Output the [x, y] coordinate of the center of the cell containing the given text.  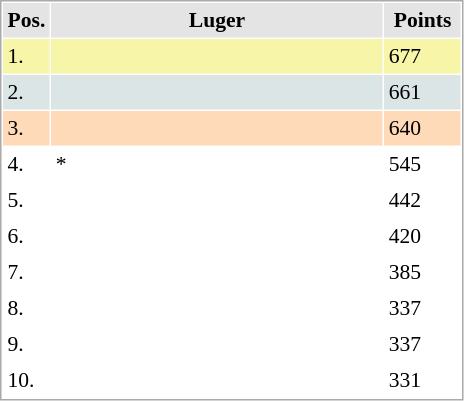
Pos. [26, 20]
545 [422, 164]
4. [26, 164]
8. [26, 308]
5. [26, 200]
331 [422, 380]
10. [26, 380]
* [217, 164]
1. [26, 56]
661 [422, 92]
2. [26, 92]
677 [422, 56]
442 [422, 200]
9. [26, 344]
Points [422, 20]
640 [422, 128]
420 [422, 236]
6. [26, 236]
3. [26, 128]
7. [26, 272]
385 [422, 272]
Luger [217, 20]
